Capture the cell that displays the provided text and extract its [x, y] central coordinate. 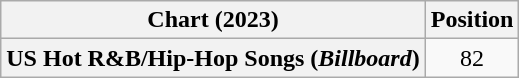
US Hot R&B/Hip-Hop Songs (Billboard) [213, 58]
Chart (2023) [213, 20]
Position [472, 20]
82 [472, 58]
